Identify which cell holds the provided text, then report its [x, y] central coordinate. 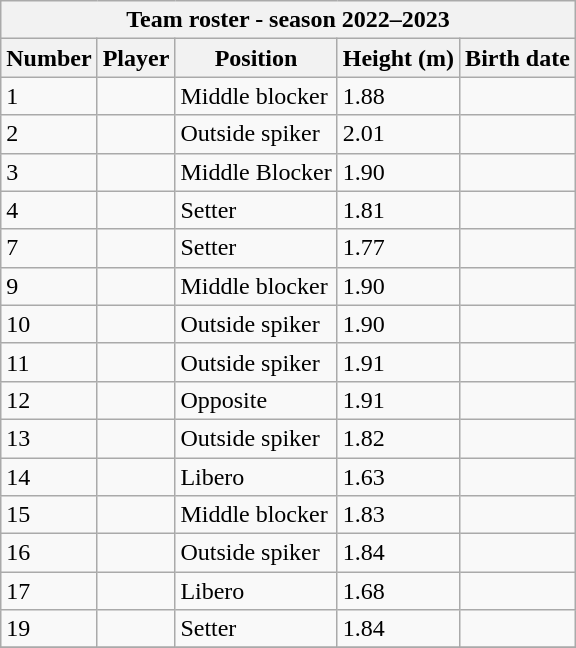
Opposite [256, 400]
1.81 [398, 210]
17 [49, 591]
2 [49, 134]
Player [136, 58]
1.88 [398, 96]
Birth date [518, 58]
Team roster - season 2022–2023 [288, 20]
12 [49, 400]
1 [49, 96]
Height (m) [398, 58]
1.82 [398, 438]
1.63 [398, 477]
7 [49, 248]
14 [49, 477]
19 [49, 629]
Number [49, 58]
Position [256, 58]
1.77 [398, 248]
10 [49, 324]
15 [49, 515]
11 [49, 362]
3 [49, 172]
1.83 [398, 515]
2.01 [398, 134]
4 [49, 210]
Middle Blocker [256, 172]
1.68 [398, 591]
13 [49, 438]
9 [49, 286]
16 [49, 553]
